Determine the (x, y) coordinate at the center of the cell enclosing the given text.  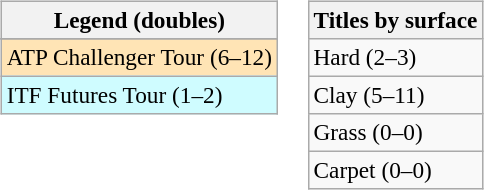
Legend (doubles) (139, 20)
Carpet (0–0) (396, 171)
Titles by surface (396, 20)
Clay (5–11) (396, 95)
Grass (0–0) (396, 133)
ITF Futures Tour (1–2) (139, 95)
ATP Challenger Tour (6–12) (139, 57)
Hard (2–3) (396, 57)
